Find where the given text appears and provide that cell's center as (x, y) coordinate. 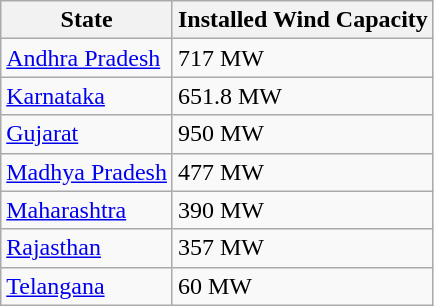
Karnataka (87, 96)
Maharashtra (87, 210)
State (87, 20)
Telangana (87, 286)
477 MW (302, 172)
Madhya Pradesh (87, 172)
357 MW (302, 248)
390 MW (302, 210)
Gujarat (87, 134)
Andhra Pradesh (87, 58)
950 MW (302, 134)
60 MW (302, 286)
651.8 MW (302, 96)
717 MW (302, 58)
Rajasthan (87, 248)
Installed Wind Capacity (302, 20)
